Provide the [x, y] coordinate of the cell's center where the given text is located.  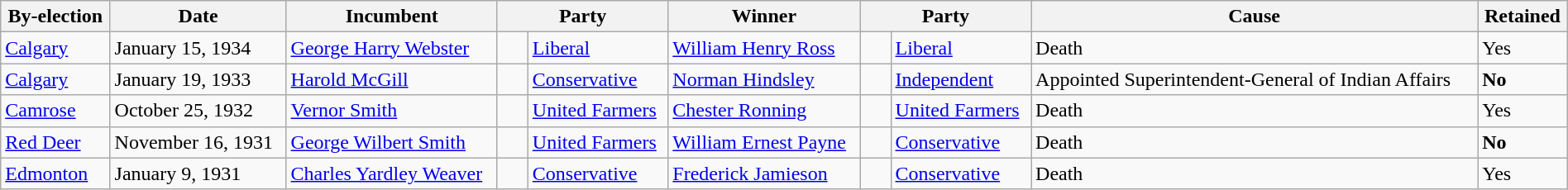
Date [198, 17]
Norman Hindsley [764, 79]
Incumbent [392, 17]
January 19, 1933 [198, 79]
Winner [764, 17]
By-election [55, 17]
Camrose [55, 111]
November 16, 1931 [198, 142]
October 25, 1932 [198, 111]
Retained [1523, 17]
Charles Yardley Weaver [392, 173]
William Ernest Payne [764, 142]
William Henry Ross [764, 48]
Chester Ronning [764, 111]
Cause [1255, 17]
Independent [961, 79]
January 15, 1934 [198, 48]
George Harry Webster [392, 48]
Vernor Smith [392, 111]
Harold McGill [392, 79]
Red Deer [55, 142]
January 9, 1931 [198, 173]
Edmonton [55, 173]
George Wilbert Smith [392, 142]
Appointed Superintendent-General of Indian Affairs [1255, 79]
Frederick Jamieson [764, 173]
